Scan for the cell matching the given text and deliver its [X, Y] coordinate at center. 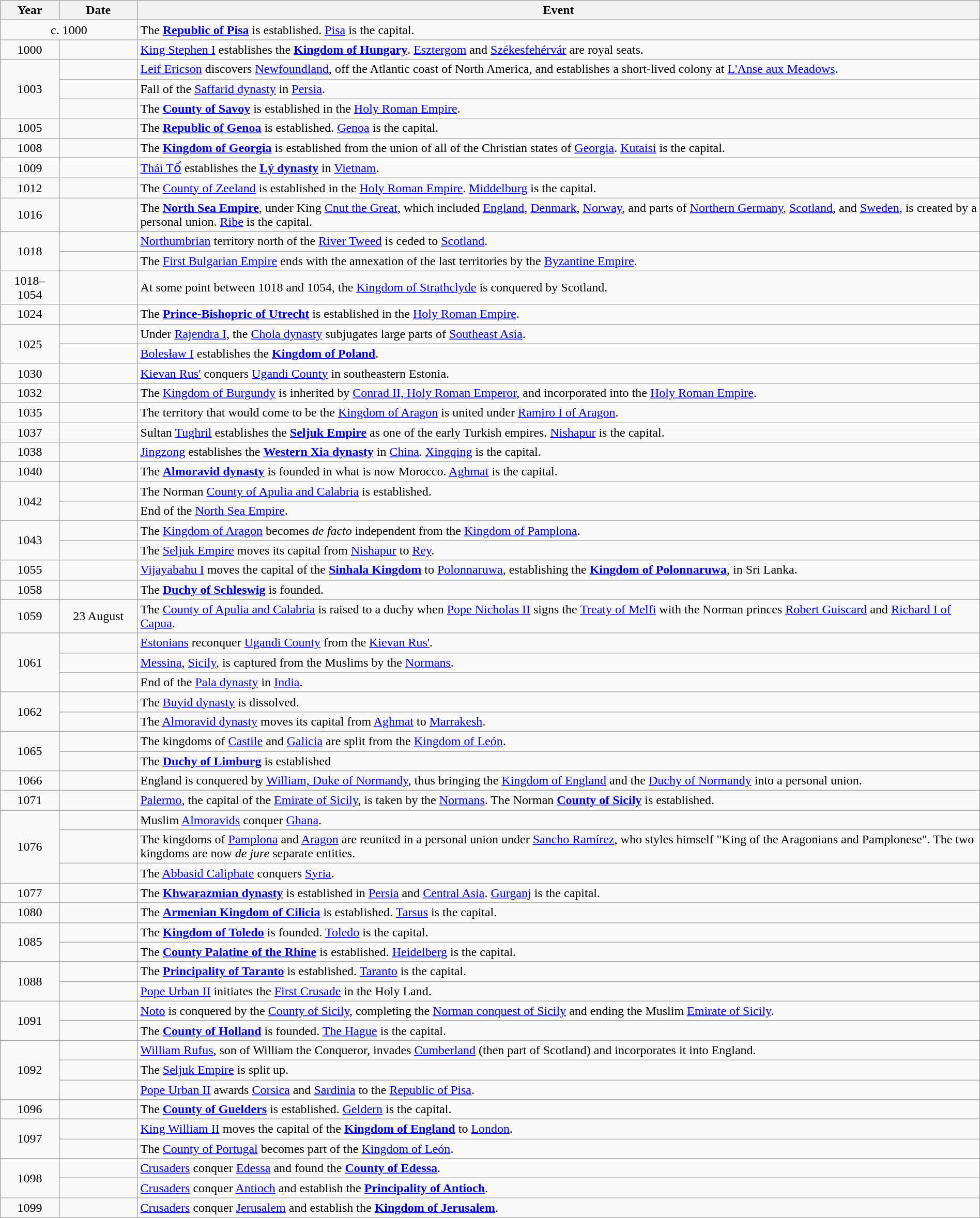
1058 [30, 590]
Year [30, 10]
1008 [30, 148]
The County Palatine of the Rhine is established. Heidelberg is the capital. [558, 952]
1096 [30, 1109]
Messina, Sicily, is captured from the Muslims by the Normans. [558, 662]
England is conquered by William, Duke of Normandy, thus bringing the Kingdom of England and the Duchy of Normandy into a personal union. [558, 781]
1018–1054 [30, 287]
The territory that would come to be the Kingdom of Aragon is united under Ramiro I of Aragon. [558, 412]
1080 [30, 913]
1091 [30, 1021]
1043 [30, 541]
1099 [30, 1208]
Crusaders conquer Antioch and establish the Principality of Antioch. [558, 1188]
The kingdoms of Castile and Galicia are split from the Kingdom of León. [558, 741]
The Almoravid dynasty is founded in what is now Morocco. Aghmat is the capital. [558, 472]
Sultan Tughril establishes the Seljuk Empire as one of the early Turkish empires. Nishapur is the capital. [558, 433]
The Kingdom of Toledo is founded. Toledo is the capital. [558, 932]
The Seljuk Empire moves its capital from Nishapur to Rey. [558, 550]
The Duchy of Limburg is established [558, 761]
1066 [30, 781]
1071 [30, 800]
Noto is conquered by the County of Sicily, completing the Norman conquest of Sicily and ending the Muslim Emirate of Sicily. [558, 1011]
23 August [98, 616]
The County of Holland is founded. The Hague is the capital. [558, 1030]
Thái Tổ establishes the Lý dynasty in Vietnam. [558, 168]
1062 [30, 712]
1088 [30, 981]
End of the North Sea Empire. [558, 511]
Pope Urban II initiates the First Crusade in the Holy Land. [558, 991]
Leif Ericson discovers Newfoundland, off the Atlantic coast of North America, and establishes a short-lived colony at L'Anse aux Meadows. [558, 69]
Date [98, 10]
1061 [30, 662]
The Kingdom of Burgundy is inherited by Conrad II, Holy Roman Emperor, and incorporated into the Holy Roman Empire. [558, 393]
1003 [30, 89]
1009 [30, 168]
Kievan Rus' conquers Ugandi County in southeastern Estonia. [558, 373]
1018 [30, 251]
The Abbasid Caliphate conquers Syria. [558, 873]
Pope Urban II awards Corsica and Sardinia to the Republic of Pisa. [558, 1090]
Muslim Almoravids conquer Ghana. [558, 820]
The Khwarazmian dynasty is established in Persia and Central Asia. Gurganj is the capital. [558, 893]
Bolesław I establishes the Kingdom of Poland. [558, 353]
1076 [30, 846]
1098 [30, 1178]
Crusaders conquer Edessa and found the County of Edessa. [558, 1168]
The Republic of Genoa is established. Genoa is the capital. [558, 128]
1097 [30, 1139]
The Principality of Taranto is established. Taranto is the capital. [558, 972]
Jingzong establishes the Western Xia dynasty in China. Xingqing is the capital. [558, 452]
The Norman County of Apulia and Calabria is established. [558, 491]
The Republic of Pisa is established. Pisa is the capital. [558, 30]
1005 [30, 128]
Crusaders conquer Jerusalem and establish the Kingdom of Jerusalem. [558, 1208]
The County of Zeeland is established in the Holy Roman Empire. Middelburg is the capital. [558, 188]
Fall of the Saffarid dynasty in Persia. [558, 89]
The Buyid dynasty is dissolved. [558, 702]
The Kingdom of Georgia is established from the union of all of the Christian states of Georgia. Kutaisi is the capital. [558, 148]
1038 [30, 452]
1012 [30, 188]
1085 [30, 942]
1016 [30, 215]
The County of Savoy is established in the Holy Roman Empire. [558, 109]
Under Rajendra I, the Chola dynasty subjugates large parts of Southeast Asia. [558, 334]
Estonians reconquer Ugandi County from the Kievan Rus'. [558, 643]
The Seljuk Empire is split up. [558, 1070]
The Kingdom of Aragon becomes de facto independent from the Kingdom of Pamplona. [558, 531]
1077 [30, 893]
1065 [30, 751]
King William II moves the capital of the Kingdom of England to London. [558, 1129]
King Stephen I establishes the Kingdom of Hungary. Esztergom and Székesfehérvár are royal seats. [558, 50]
1030 [30, 373]
1037 [30, 433]
Northumbrian territory north of the River Tweed is ceded to Scotland. [558, 241]
1040 [30, 472]
The County of Portugal becomes part of the Kingdom of León. [558, 1149]
At some point between 1018 and 1054, the Kingdom of Strathclyde is conquered by Scotland. [558, 287]
c. 1000 [69, 30]
1025 [30, 344]
The Almoravid dynasty moves its capital from Aghmat to Marrakesh. [558, 721]
The Armenian Kingdom of Cilicia is established. Tarsus is the capital. [558, 913]
1042 [30, 501]
Palermo, the capital of the Emirate of Sicily, is taken by the Normans. The Norman County of Sicily is established. [558, 800]
The Duchy of Schleswig is founded. [558, 590]
1059 [30, 616]
The County of Guelders is established. Geldern is the capital. [558, 1109]
1000 [30, 50]
The First Bulgarian Empire ends with the annexation of the last territories by the Byzantine Empire. [558, 261]
1055 [30, 570]
1035 [30, 412]
William Rufus, son of William the Conqueror, invades Cumberland (then part of Scotland) and incorporates it into England. [558, 1050]
1032 [30, 393]
1024 [30, 314]
1092 [30, 1070]
The Prince-Bishopric of Utrecht is established in the Holy Roman Empire. [558, 314]
End of the Pala dynasty in India. [558, 682]
Vijayabahu I moves the capital of the Sinhala Kingdom to Polonnaruwa, establishing the Kingdom of Polonnaruwa, in Sri Lanka. [558, 570]
Event [558, 10]
